From the cell containing the given text, extract its center point as [x, y] coordinate. 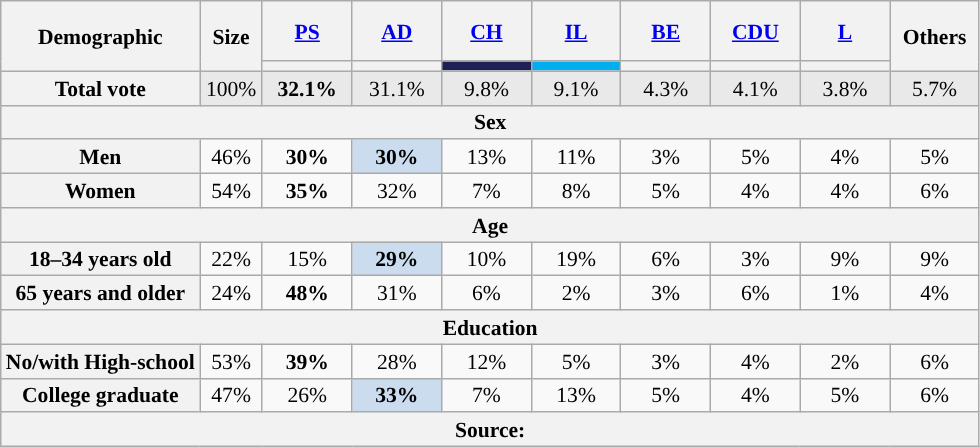
22% [232, 259]
9.8% [487, 88]
CH [487, 31]
Women [100, 191]
19% [576, 259]
Sex [490, 122]
Education [490, 327]
4.1% [756, 88]
Size [232, 36]
54% [232, 191]
46% [232, 157]
Total vote [100, 88]
18–34 years old [100, 259]
AD [397, 31]
No/with High-school [100, 361]
32% [397, 191]
Others [935, 36]
31.1% [397, 88]
10% [487, 259]
39% [307, 361]
Demographic [100, 36]
BE [666, 31]
32.1% [307, 88]
53% [232, 361]
3.8% [845, 88]
1% [845, 293]
Age [490, 225]
Men [100, 157]
CDU [756, 31]
8% [576, 191]
L [845, 31]
31% [397, 293]
35% [307, 191]
24% [232, 293]
15% [307, 259]
PS [307, 31]
28% [397, 361]
65 years and older [100, 293]
100% [232, 88]
33% [397, 395]
9.1% [576, 88]
47% [232, 395]
Source: [490, 430]
4.3% [666, 88]
48% [307, 293]
26% [307, 395]
29% [397, 259]
5.7% [935, 88]
IL [576, 31]
12% [487, 361]
11% [576, 157]
College graduate [100, 395]
